Capture the cell that displays the provided text and extract its (X, Y) central coordinate. 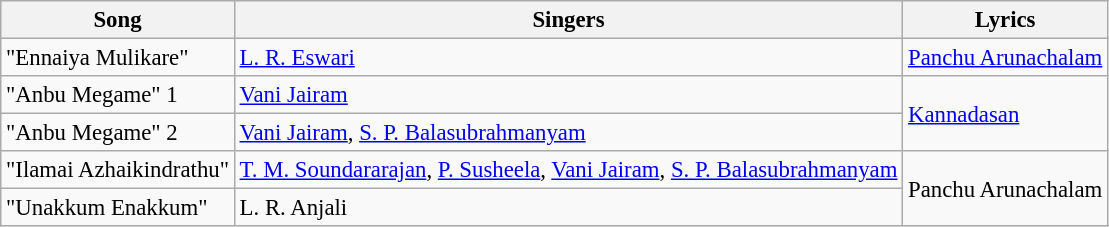
Vani Jairam, S. P. Balasubrahmanyam (568, 133)
"Unakkum Enakkum" (118, 208)
"Ilamai Azhaikindrathu" (118, 170)
"Anbu Megame" 1 (118, 95)
Singers (568, 20)
Kannadasan (1006, 114)
T. M. Soundararajan, P. Susheela, Vani Jairam, S. P. Balasubrahmanyam (568, 170)
L. R. Eswari (568, 58)
Vani Jairam (568, 95)
"Ennaiya Mulikare" (118, 58)
L. R. Anjali (568, 208)
Song (118, 20)
"Anbu Megame" 2 (118, 133)
Lyrics (1006, 20)
